Output the [X, Y] coordinate of the center of the cell containing the given text.  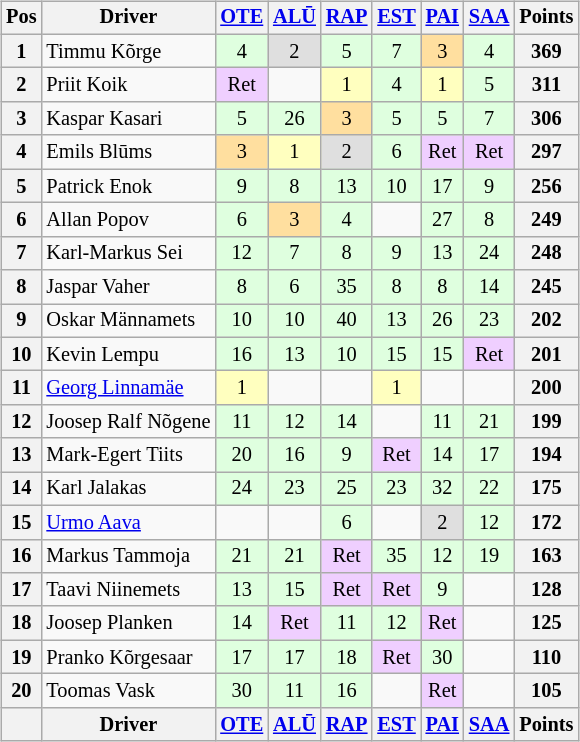
22 [489, 489]
306 [546, 119]
Joosep Planken [128, 623]
125 [546, 623]
Toomas Vask [128, 691]
32 [442, 489]
249 [546, 220]
128 [546, 590]
Karl-Markus Sei [128, 253]
369 [546, 51]
256 [546, 186]
27 [442, 220]
Timmu Kõrge [128, 51]
Mark-Egert Tiits [128, 455]
40 [347, 321]
297 [546, 152]
105 [546, 691]
Kevin Lempu [128, 354]
248 [546, 253]
Emils Blūms [128, 152]
Markus Tammoja [128, 556]
172 [546, 522]
Priit Koik [128, 85]
Karl Jalakas [128, 489]
175 [546, 489]
Pranko Kõrgesaar [128, 657]
Patrick Enok [128, 186]
311 [546, 85]
Jaspar Vaher [128, 287]
163 [546, 556]
Urmo Aava [128, 522]
Allan Popov [128, 220]
199 [546, 422]
Oskar Männamets [128, 321]
Kaspar Kasari [128, 119]
245 [546, 287]
Pos [21, 18]
110 [546, 657]
194 [546, 455]
200 [546, 388]
202 [546, 321]
Georg Linnamäe [128, 388]
Joosep Ralf Nõgene [128, 422]
201 [546, 354]
Taavi Niinemets [128, 590]
25 [347, 489]
